Return [x, y] of the center of cell containing provided text 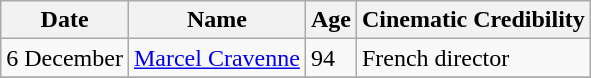
94 [330, 58]
French director [473, 58]
Cinematic Credibility [473, 20]
Age [330, 20]
Name [216, 20]
6 December [65, 58]
Date [65, 20]
Marcel Cravenne [216, 58]
